Capture the cell that displays the provided text and extract its [X, Y] central coordinate. 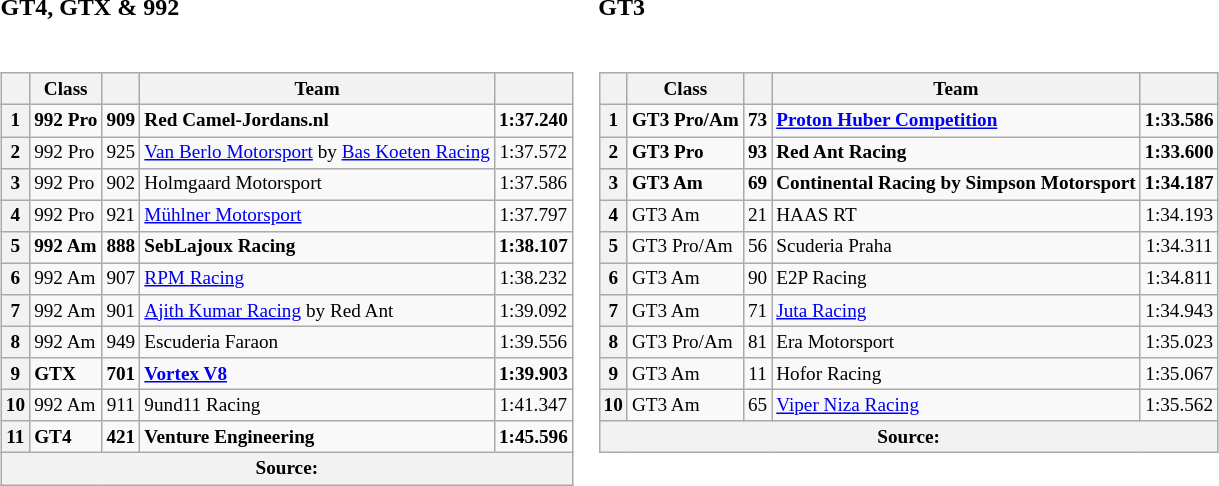
E2P Racing [956, 279]
902 [121, 184]
65 [757, 406]
1:38.107 [533, 247]
1:39.903 [533, 374]
81 [757, 342]
Holmgaard Motorsport [318, 184]
1:33.586 [1179, 121]
Ajith Kumar Racing by Red Ant [318, 311]
907 [121, 279]
1:34.943 [1179, 311]
901 [121, 311]
Scuderia Praha [956, 247]
Hofor Racing [956, 374]
1:37.586 [533, 184]
HAAS RT [956, 216]
925 [121, 153]
Escuderia Faraon [318, 342]
Red Ant Racing [956, 153]
Continental Racing by Simpson Motorsport [956, 184]
Venture Engineering [318, 437]
1:35.023 [1179, 342]
Proton Huber Competition [956, 121]
9und11 Racing [318, 406]
56 [757, 247]
Red Camel-Jordans.nl [318, 121]
GT4 [66, 437]
888 [121, 247]
1:35.562 [1179, 406]
1:34.811 [1179, 279]
1:39.092 [533, 311]
90 [757, 279]
1:37.797 [533, 216]
Era Motorsport [956, 342]
1:37.240 [533, 121]
1:39.556 [533, 342]
1:41.347 [533, 406]
1:38.232 [533, 279]
949 [121, 342]
Viper Niza Racing [956, 406]
RPM Racing [318, 279]
1:34.187 [1179, 184]
71 [757, 311]
93 [757, 153]
Juta Racing [956, 311]
1:35.067 [1179, 374]
1:37.572 [533, 153]
1:45.596 [533, 437]
1:33.600 [1179, 153]
Van Berlo Motorsport by Bas Koeten Racing [318, 153]
21 [757, 216]
GT3 Pro [685, 153]
Vortex V8 [318, 374]
SebLajoux Racing [318, 247]
Mühlner Motorsport [318, 216]
GTX [66, 374]
69 [757, 184]
909 [121, 121]
701 [121, 374]
73 [757, 121]
1:34.193 [1179, 216]
921 [121, 216]
911 [121, 406]
1:34.311 [1179, 247]
421 [121, 437]
